Locate the cell with the specified text and output its [X, Y] center coordinate. 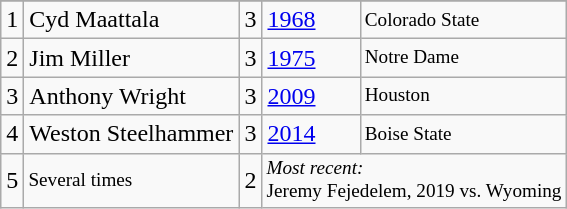
1968 [311, 20]
Anthony Wright [132, 96]
2014 [311, 134]
Weston Steelhammer [132, 134]
1975 [311, 58]
Several times [132, 180]
Jim Miller [132, 58]
4 [12, 134]
Cyd Maattala [132, 20]
Houston [463, 96]
Most recent:Jeremy Fejedelem, 2019 vs. Wyoming [414, 180]
5 [12, 180]
Boise State [463, 134]
Colorado State [463, 20]
1 [12, 20]
2009 [311, 96]
Notre Dame [463, 58]
